Detect which cell encompasses the target text, then output its [x, y] center coordinate. 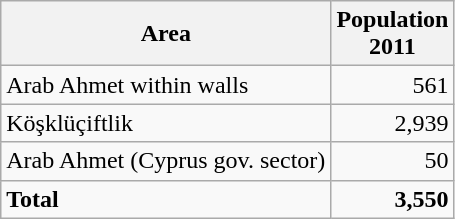
Arab Ahmet (Cyprus gov. sector) [166, 161]
3,550 [392, 199]
561 [392, 85]
Area [166, 34]
50 [392, 161]
2,939 [392, 123]
Arab Ahmet within walls [166, 85]
Köşklüçiftlik [166, 123]
Population 2011 [392, 34]
Total [166, 199]
